Locate the cell with the specified text and output its (X, Y) center coordinate. 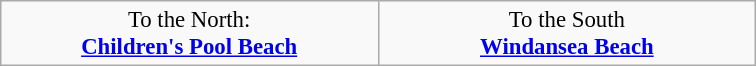
To the SouthWindansea Beach (567, 34)
To the North:Children's Pool Beach (189, 34)
